Return (X, Y) of the center of cell containing provided text 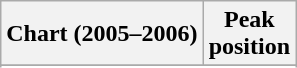
Peakposition (249, 34)
Chart (2005–2006) (102, 34)
